Locate the cell with the specified text and output its [X, Y] center coordinate. 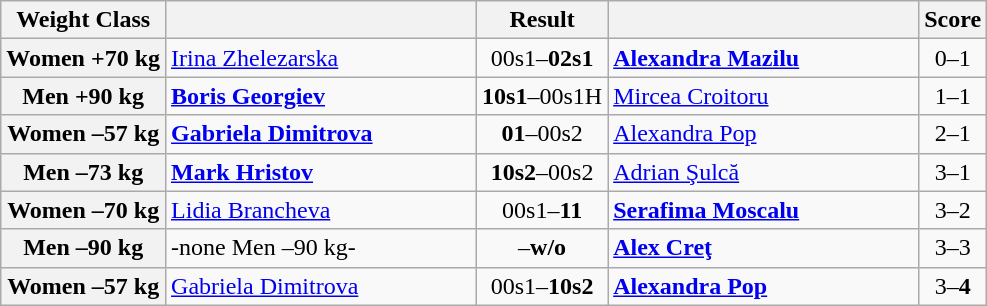
Alexandra Mazilu [764, 58]
3–4 [953, 286]
10s2–00s2 [542, 172]
3–2 [953, 210]
3–3 [953, 248]
Women +70 kg [84, 58]
01–00s2 [542, 134]
0–1 [953, 58]
3–1 [953, 172]
00s1–10s2 [542, 286]
Women –70 kg [84, 210]
Weight Class [84, 20]
Score [953, 20]
10s1–00s1H [542, 96]
Result [542, 20]
Mircea Croitoru [764, 96]
Alex Creţ [764, 248]
00s1–11 [542, 210]
Irina Zhelezarska [322, 58]
Serafima Moscalu [764, 210]
Adrian Şulcă [764, 172]
2–1 [953, 134]
Men –73 kg [84, 172]
Men –90 kg [84, 248]
–w/o [542, 248]
Men +90 kg [84, 96]
-none Men –90 kg- [322, 248]
Boris Georgiev [322, 96]
00s1–02s1 [542, 58]
Mark Hristov [322, 172]
1–1 [953, 96]
Lidia Brancheva [322, 210]
